From the cell containing the given text, extract its center point as [x, y] coordinate. 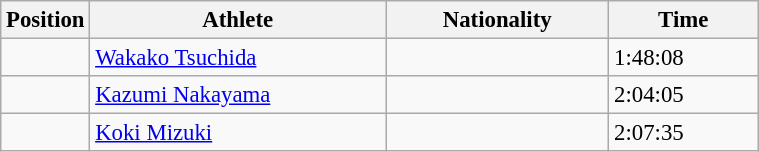
Athlete [238, 20]
2:04:05 [684, 95]
Koki Mizuki [238, 133]
2:07:35 [684, 133]
Wakako Tsuchida [238, 58]
1:48:08 [684, 58]
Time [684, 20]
Position [46, 20]
Nationality [498, 20]
Kazumi Nakayama [238, 95]
